Detect which cell encompasses the target text, then output its (x, y) center coordinate. 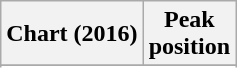
Peak position (189, 34)
Chart (2016) (72, 34)
